Return (x, y) of the center of cell containing provided text 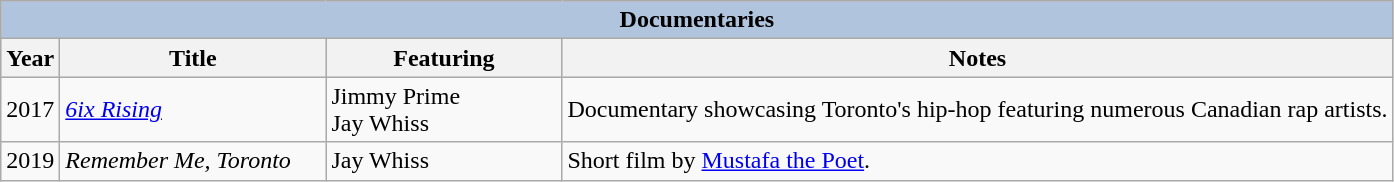
Featuring (444, 58)
Documentaries (697, 20)
2017 (30, 110)
Year (30, 58)
Jimmy PrimeJay Whiss (444, 110)
Short film by Mustafa the Poet. (978, 161)
Notes (978, 58)
Remember Me, Toronto (193, 161)
Jay Whiss (444, 161)
Documentary showcasing Toronto's hip-hop featuring numerous Canadian rap artists. (978, 110)
2019 (30, 161)
Title (193, 58)
6ix Rising (193, 110)
